Pinpoint the cell where the given text exists, returning its (X, Y) midpoint coordinate. 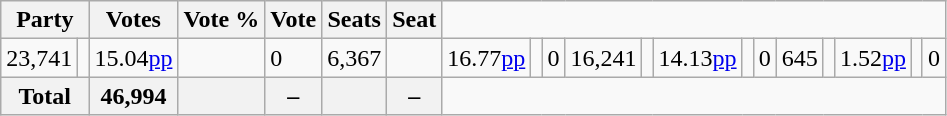
Vote % (222, 20)
16,241 (604, 58)
Votes (134, 20)
16.77pp (486, 58)
Seat (414, 20)
Vote (294, 20)
Seats (354, 20)
645 (800, 58)
23,741 (40, 58)
1.52pp (872, 58)
46,994 (134, 96)
15.04pp (134, 58)
Party (45, 20)
6,367 (354, 58)
14.13pp (698, 58)
Total (45, 96)
